Determine the [x, y] coordinate at the center of the cell enclosing the given text.  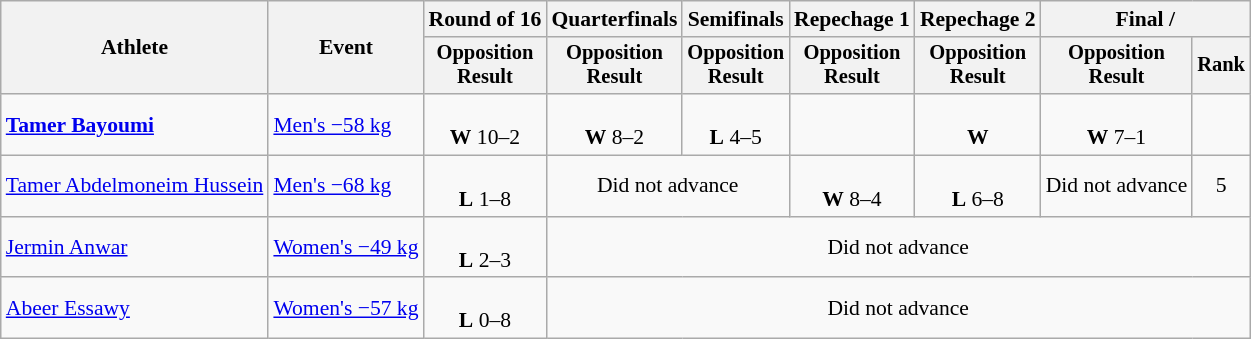
Event [346, 48]
L 4–5 [736, 124]
Rank [1221, 66]
Repechage 1 [852, 19]
Tamer Bayoumi [135, 124]
L 0–8 [486, 308]
W [978, 124]
Men's −68 kg [346, 186]
5 [1221, 186]
L 6–8 [978, 186]
Repechage 2 [978, 19]
W 7–1 [1117, 124]
W 8–2 [614, 124]
Final / [1146, 19]
Men's −58 kg [346, 124]
Jermin Anwar [135, 248]
Women's −49 kg [346, 248]
L 1–8 [486, 186]
Athlete [135, 48]
Tamer Abdelmoneim Hussein [135, 186]
W 8–4 [852, 186]
W 10–2 [486, 124]
Abeer Essawy [135, 308]
L 2–3 [486, 248]
Round of 16 [486, 19]
Quarterfinals [614, 19]
Semifinals [736, 19]
Women's −57 kg [346, 308]
